Extract the [X, Y] coordinate from the center of the cell holding the provided text.  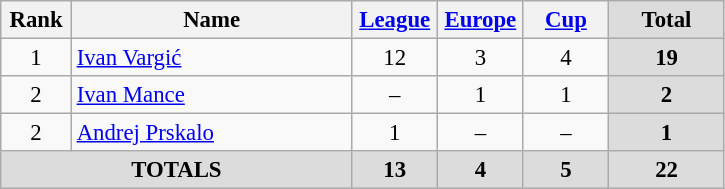
Rank [36, 20]
19 [667, 58]
Name [212, 20]
13 [395, 170]
League [395, 20]
TOTALS [176, 170]
5 [566, 170]
Total [667, 20]
Cup [566, 20]
12 [395, 58]
Ivan Mance [212, 95]
Andrej Prskalo [212, 133]
Europe [481, 20]
22 [667, 170]
3 [481, 58]
Ivan Vargić [212, 58]
